Determine the [x, y] coordinate at the center of the cell enclosing the given text.  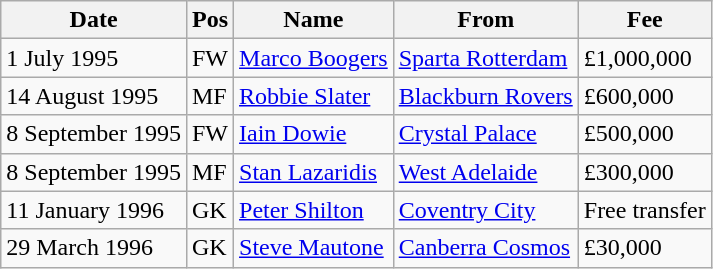
Pos [210, 20]
Robbie Slater [314, 96]
Name [314, 20]
£30,000 [644, 248]
Crystal Palace [486, 134]
Date [94, 20]
Free transfer [644, 210]
Peter Shilton [314, 210]
1 July 1995 [94, 58]
Iain Dowie [314, 134]
14 August 1995 [94, 96]
Coventry City [486, 210]
£500,000 [644, 134]
Stan Lazaridis [314, 172]
£300,000 [644, 172]
11 January 1996 [94, 210]
Steve Mautone [314, 248]
Blackburn Rovers [486, 96]
Fee [644, 20]
From [486, 20]
West Adelaide [486, 172]
Sparta Rotterdam [486, 58]
29 March 1996 [94, 248]
£600,000 [644, 96]
Canberra Cosmos [486, 248]
Marco Boogers [314, 58]
£1,000,000 [644, 58]
